Identify which cell holds the provided text, then report its [x, y] central coordinate. 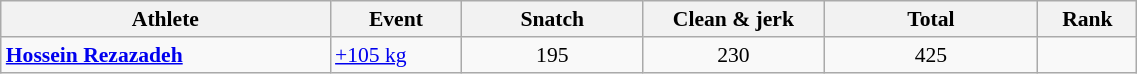
230 [734, 55]
Athlete [166, 19]
Rank [1088, 19]
Hossein Rezazadeh [166, 55]
Event [396, 19]
Snatch [552, 19]
425 [931, 55]
+105 kg [396, 55]
Clean & jerk [734, 19]
Total [931, 19]
195 [552, 55]
